Extract the (x, y) coordinate from the center of the cell holding the provided text.  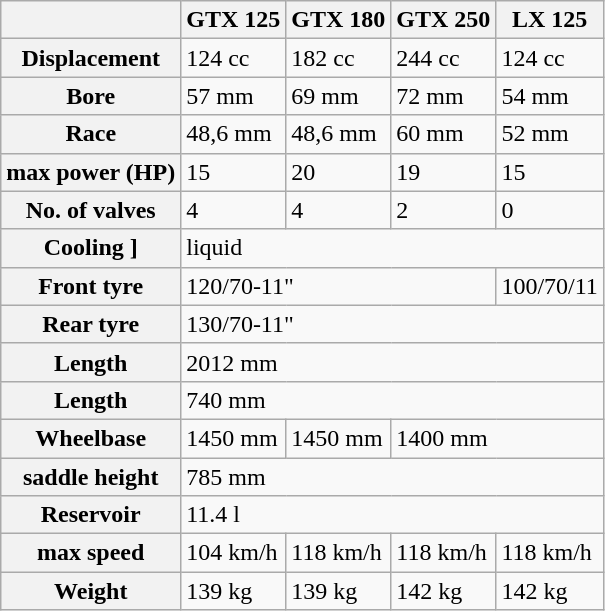
Weight (91, 591)
130/70-11" (392, 324)
785 mm (392, 477)
GTX 250 (444, 20)
Displacement (91, 58)
Bore (91, 96)
liquid (392, 248)
2 (444, 210)
20 (338, 172)
104 km/h (234, 553)
Race (91, 134)
Wheelbase (91, 438)
GTX 125 (234, 20)
1400 mm (498, 438)
LX 125 (550, 20)
19 (444, 172)
72 mm (444, 96)
saddle height (91, 477)
Reservoir (91, 515)
69 mm (338, 96)
60 mm (444, 134)
No. of valves (91, 210)
120/70-11" (338, 286)
Cooling ] (91, 248)
52 mm (550, 134)
244 cc (444, 58)
max power (HP) (91, 172)
Rear tyre (91, 324)
57 mm (234, 96)
0 (550, 210)
182 cc (338, 58)
11.4 l (392, 515)
100/70/11 (550, 286)
54 mm (550, 96)
Front tyre (91, 286)
2012 mm (392, 362)
max speed (91, 553)
GTX 180 (338, 20)
740 mm (392, 400)
